Provide the (x, y) coordinate of the cell's center where the given text is located.  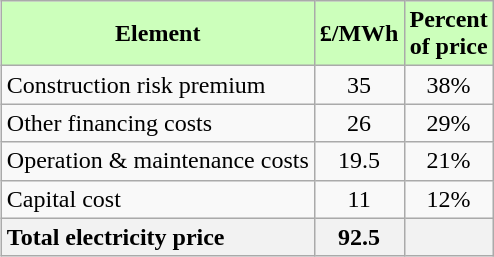
Other financing costs (158, 123)
21% (448, 161)
29% (448, 123)
Operation & maintenance costs (158, 161)
Total electricity price (158, 237)
Element (158, 34)
12% (448, 199)
19.5 (359, 161)
38% (448, 85)
11 (359, 199)
Capital cost (158, 199)
92.5 (359, 237)
26 (359, 123)
35 (359, 85)
Construction risk premium (158, 85)
£/MWh (359, 34)
Percentof price (448, 34)
